Find where the given text appears and provide that cell's center as (x, y) coordinate. 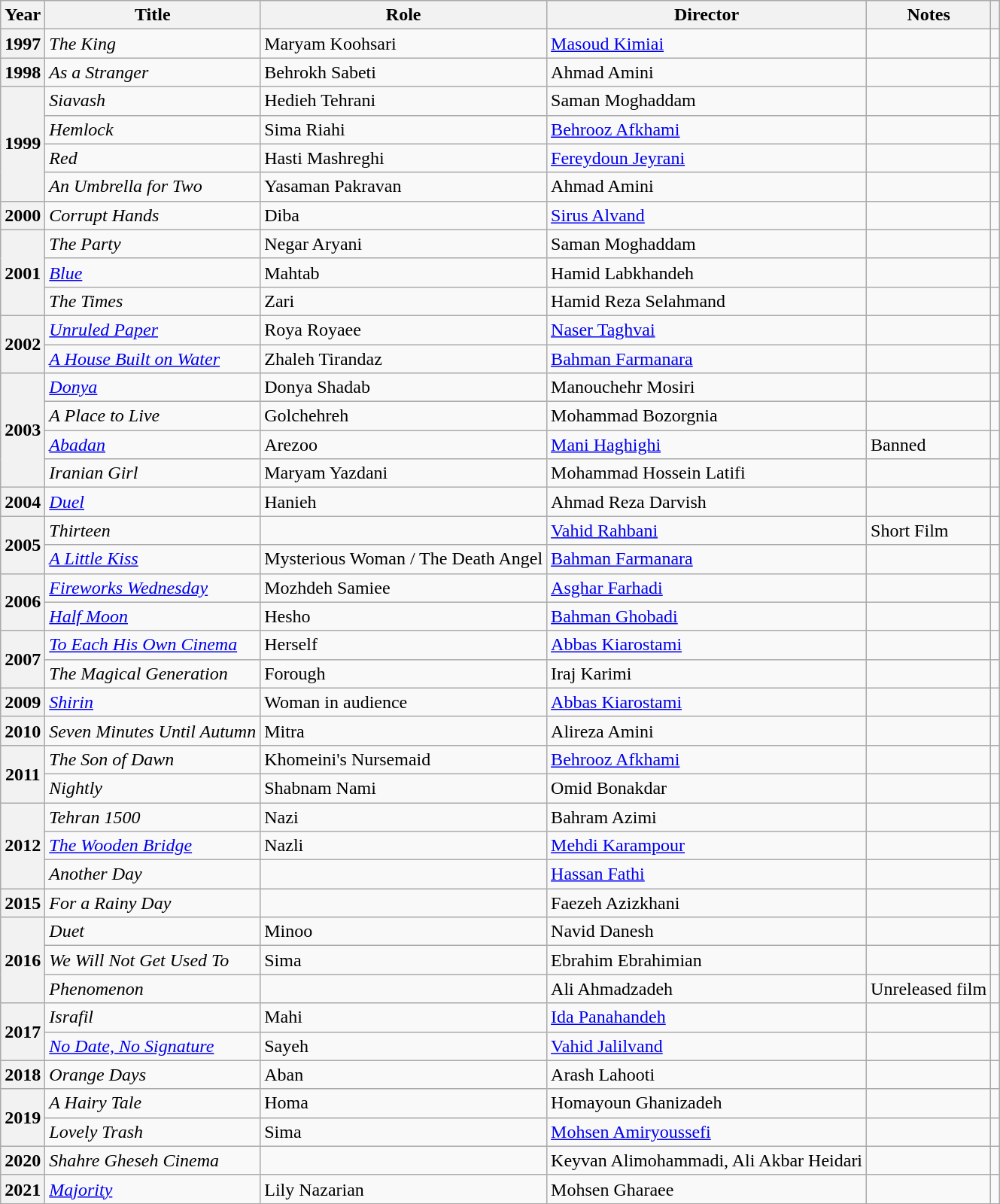
Sayeh (403, 1046)
The Magical Generation (153, 673)
2003 (23, 430)
Half Moon (153, 616)
Majority (153, 1189)
Khomeini's Nursemaid (403, 759)
Keyvan Alimohammadi, Ali Akbar Heidari (707, 1160)
Shahre Gheseh Cinema (153, 1160)
Mitra (403, 731)
2001 (23, 272)
Mohsen Gharaee (707, 1189)
Herself (403, 645)
As a Stranger (153, 72)
Golchehreh (403, 416)
Mahi (403, 1017)
1999 (23, 144)
Yasaman Pakravan (403, 187)
Year (23, 15)
The Party (153, 244)
Donya Shadab (403, 388)
Phenomenon (153, 989)
Duet (153, 932)
Sirus Alvand (707, 215)
A Little Kiss (153, 559)
Zhaleh Tirandaz (403, 359)
Aban (403, 1075)
A Hairy Tale (153, 1103)
Asghar Farhadi (707, 588)
Masoud Kimiai (707, 44)
Banned (929, 445)
Negar Aryani (403, 244)
Blue (153, 272)
Fereydoun Jeyrani (707, 158)
2016 (23, 960)
Behrokh Sabeti (403, 72)
Arezoo (403, 445)
Ebrahim Ebrahimian (707, 960)
1997 (23, 44)
Ali Ahmadzadeh (707, 989)
Mehdi Karampour (707, 846)
2009 (23, 702)
Hamid Labkhandeh (707, 272)
Woman in audience (403, 702)
Alireza Amini (707, 731)
Mohsen Amiryoussefi (707, 1132)
Abadan (153, 445)
Short Film (929, 531)
Nazi (403, 816)
Notes (929, 15)
Lovely Trash (153, 1132)
Homa (403, 1103)
Roya Royaee (403, 330)
Shirin (153, 702)
Lily Nazarian (403, 1189)
Israfil (153, 1017)
2005 (23, 545)
Mysterious Woman / The Death Angel (403, 559)
Unreleased film (929, 989)
Hassan Fathi (707, 874)
1998 (23, 72)
Mohammad Hossein Latifi (707, 473)
Navid Danesh (707, 932)
Homayoun Ghanizadeh (707, 1103)
Maryam Yazdani (403, 473)
Ida Panahandeh (707, 1017)
Mozhdeh Samiee (403, 588)
2000 (23, 215)
The Wooden Bridge (153, 846)
Bahram Azimi (707, 816)
Role (403, 15)
Zari (403, 301)
Vahid Jalilvand (707, 1046)
2018 (23, 1075)
2004 (23, 502)
Hesho (403, 616)
Red (153, 158)
Hamid Reza Selahmand (707, 301)
Arash Lahooti (707, 1075)
Diba (403, 215)
Tehran 1500 (153, 816)
A House Built on Water (153, 359)
2019 (23, 1117)
The King (153, 44)
Vahid Rahbani (707, 531)
Seven Minutes Until Autumn (153, 731)
2017 (23, 1032)
Iranian Girl (153, 473)
Hasti Mashreghi (403, 158)
2015 (23, 903)
No Date, No Signature (153, 1046)
Hemlock (153, 129)
2007 (23, 659)
Sima Riahi (403, 129)
2020 (23, 1160)
Nazli (403, 846)
Donya (153, 388)
The Times (153, 301)
Nightly (153, 788)
Thirteen (153, 531)
Mahtab (403, 272)
Omid Bonakdar (707, 788)
2012 (23, 845)
Bahman Ghobadi (707, 616)
Fireworks Wednesday (153, 588)
2006 (23, 602)
Minoo (403, 932)
Maryam Koohsari (403, 44)
Hedieh Tehrani (403, 101)
A Place to Live (153, 416)
Title (153, 15)
Duel (153, 502)
Corrupt Hands (153, 215)
Siavash (153, 101)
We Will Not Get Used To (153, 960)
Director (707, 15)
Ahmad Reza Darvish (707, 502)
Forough (403, 673)
2011 (23, 774)
An Umbrella for Two (153, 187)
Hanieh (403, 502)
2010 (23, 731)
Iraj Karimi (707, 673)
Another Day (153, 874)
Naser Taghvai (707, 330)
Manouchehr Mosiri (707, 388)
The Son of Dawn (153, 759)
Faezeh Azizkhani (707, 903)
2002 (23, 344)
Unruled Paper (153, 330)
Orange Days (153, 1075)
Mani Haghighi (707, 445)
2021 (23, 1189)
Mohammad Bozorgnia (707, 416)
For a Rainy Day (153, 903)
Shabnam Nami (403, 788)
To Each His Own Cinema (153, 645)
